Scan for the cell matching the given text and deliver its [X, Y] coordinate at center. 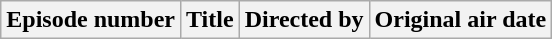
Title [210, 20]
Directed by [304, 20]
Original air date [460, 20]
Episode number [91, 20]
